Determine the (x, y) coordinate at the center of the cell enclosing the given text.  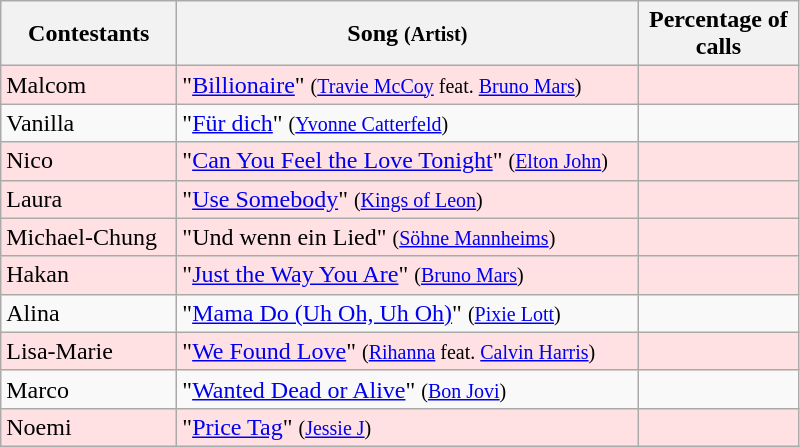
Noemi (89, 427)
Malcom (89, 85)
"Wanted Dead or Alive" (Bon Jovi) (408, 389)
"We Found Love" (Rihanna feat. Calvin Harris) (408, 351)
Michael-Chung (89, 237)
"Mama Do (Uh Oh, Uh Oh)" (Pixie Lott) (408, 313)
Contestants (89, 34)
"Für dich" (Yvonne Catterfeld) (408, 123)
"Just the Way You Are" (Bruno Mars) (408, 275)
"Billionaire" (Travie McCoy feat. Bruno Mars) (408, 85)
"Can You Feel the Love Tonight" (Elton John) (408, 161)
"Use Somebody" (Kings of Leon) (408, 199)
Marco (89, 389)
Vanilla (89, 123)
Laura (89, 199)
Song (Artist) (408, 34)
"Und wenn ein Lied" (Söhne Mannheims) (408, 237)
Hakan (89, 275)
"Price Tag" (Jessie J) (408, 427)
Alina (89, 313)
Percentage of calls (718, 34)
Lisa-Marie (89, 351)
Nico (89, 161)
